Provide the [x, y] coordinate of the cell's center where the given text is located.  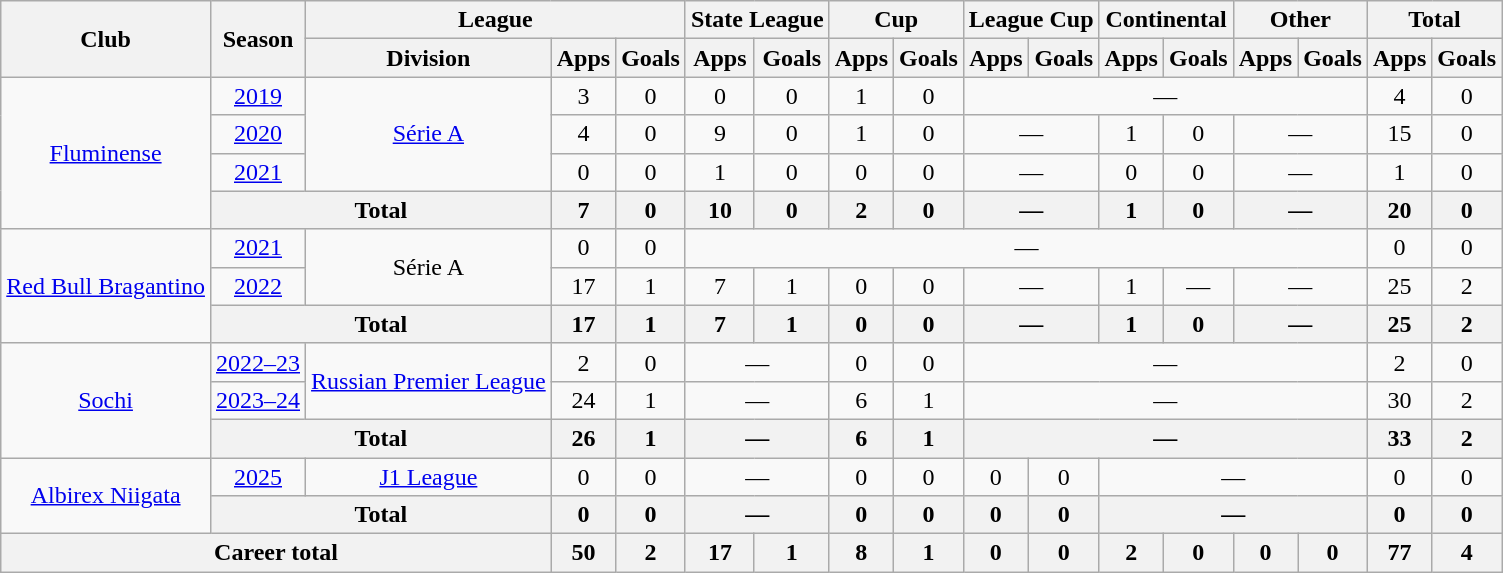
League [496, 20]
Continental [1166, 20]
State League [757, 20]
2022–23 [258, 362]
Red Bull Bragantino [106, 286]
2025 [258, 477]
League Cup [1031, 20]
Other [1300, 20]
77 [1399, 553]
26 [583, 438]
Sochi [106, 400]
Club [106, 39]
Division [429, 58]
33 [1399, 438]
15 [1399, 134]
2023–24 [258, 400]
Cup [896, 20]
Russian Premier League [429, 381]
8 [861, 553]
10 [720, 210]
Albirex Niigata [106, 496]
2020 [258, 134]
24 [583, 400]
J1 League [429, 477]
Season [258, 39]
20 [1399, 210]
30 [1399, 400]
9 [720, 134]
50 [583, 553]
3 [583, 96]
Fluminense [106, 153]
2019 [258, 96]
Career total [276, 553]
2022 [258, 286]
